Determine the [X, Y] coordinate at the center of the cell enclosing the given text.  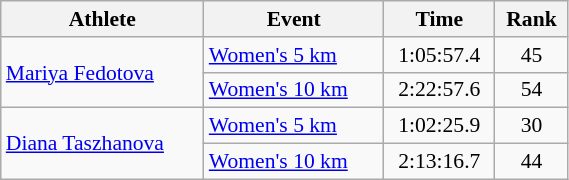
Event [294, 19]
2:22:57.6 [440, 90]
45 [532, 55]
44 [532, 162]
1:02:25.9 [440, 126]
2:13:16.7 [440, 162]
Athlete [102, 19]
1:05:57.4 [440, 55]
Time [440, 19]
Mariya Fedotova [102, 72]
30 [532, 126]
Rank [532, 19]
Diana Taszhanova [102, 144]
54 [532, 90]
